Locate the cell with the specified text and output its (x, y) center coordinate. 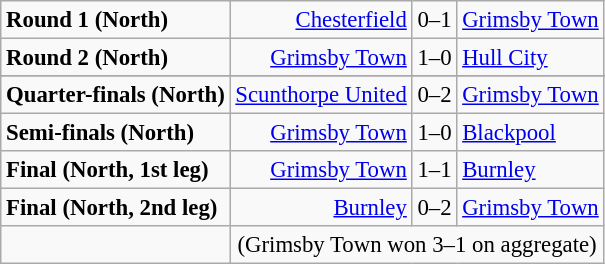
Quarter-finals (North) (116, 95)
Round 2 (North) (116, 58)
Blackpool (530, 133)
Scunthorpe United (321, 95)
Final (North, 2nd leg) (116, 208)
Final (North, 1st leg) (116, 170)
0–1 (434, 20)
Hull City (530, 58)
Semi-finals (North) (116, 133)
Round 1 (North) (116, 20)
(Grimsby Town won 3–1 on aggregate) (417, 245)
1–1 (434, 170)
Chesterfield (321, 20)
